Return (x, y) of the center of cell containing provided text 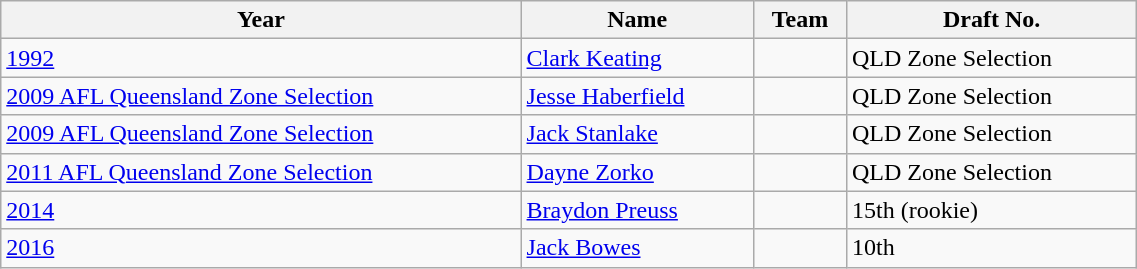
Jesse Haberfield (638, 96)
2014 (261, 210)
Dayne Zorko (638, 172)
Team (800, 20)
Name (638, 20)
15th (rookie) (991, 210)
2011 AFL Queensland Zone Selection (261, 172)
Clark Keating (638, 58)
2016 (261, 248)
Braydon Preuss (638, 210)
Jack Stanlake (638, 134)
1992 (261, 58)
10th (991, 248)
Jack Bowes (638, 248)
Year (261, 20)
Draft No. (991, 20)
